Return (X, Y) of the center of cell containing provided text 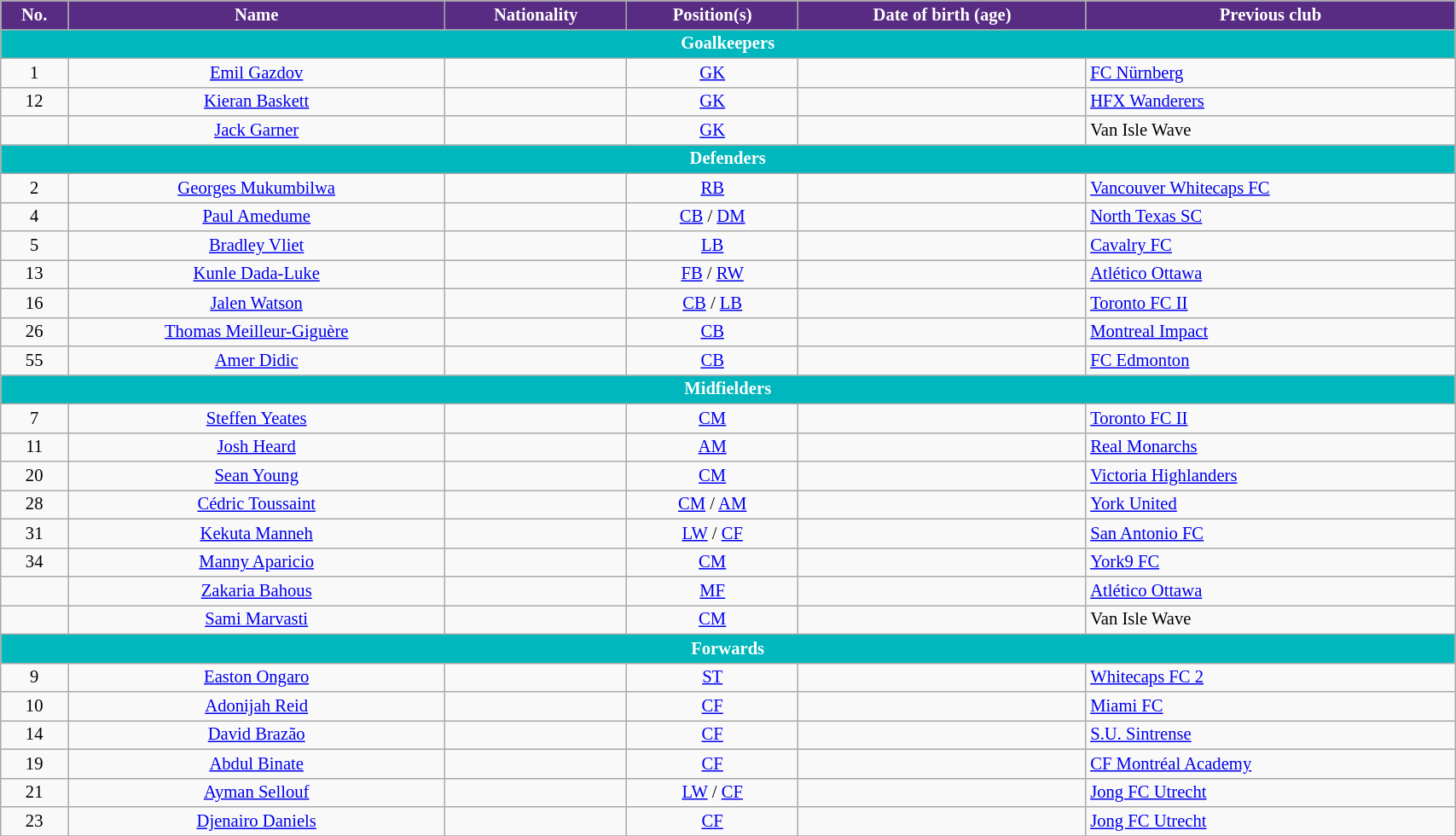
Jack Garner (257, 131)
14 (34, 734)
AM (711, 447)
Ayman Sellouf (257, 792)
Vancouver Whitecaps FC (1270, 188)
Montreal Impact (1270, 332)
20 (34, 475)
19 (34, 763)
David Brazão (257, 734)
Nationality (536, 15)
FC Edmonton (1270, 361)
Manny Aparicio (257, 562)
North Texas SC (1270, 217)
York United (1270, 504)
31 (34, 533)
Defenders (728, 159)
Kekuta Manneh (257, 533)
Victoria Highlanders (1270, 475)
10 (34, 705)
Cédric Toussaint (257, 504)
Real Monarchs (1270, 447)
RB (711, 188)
28 (34, 504)
Forwards (728, 648)
Sean Young (257, 475)
Date of birth (age) (942, 15)
7 (34, 418)
LB (711, 245)
Kieran Baskett (257, 102)
HFX Wanderers (1270, 102)
CB / DM (711, 217)
ST (711, 677)
Midfielders (728, 389)
Sami Marvasti (257, 619)
Bradley Vliet (257, 245)
34 (34, 562)
21 (34, 792)
FC Nürnberg (1270, 73)
55 (34, 361)
Cavalry FC (1270, 245)
23 (34, 821)
16 (34, 303)
Josh Heard (257, 447)
Zakaria Bahous (257, 591)
Position(s) (711, 15)
Emil Gazdov (257, 73)
Paul Amedume (257, 217)
4 (34, 217)
San Antonio FC (1270, 533)
Easton Ongaro (257, 677)
York9 FC (1270, 562)
Djenairo Daniels (257, 821)
Steffen Yeates (257, 418)
26 (34, 332)
Jalen Watson (257, 303)
Previous club (1270, 15)
Adonijah Reid (257, 705)
13 (34, 274)
2 (34, 188)
Miami FC (1270, 705)
Kunle Dada-Luke (257, 274)
1 (34, 73)
S.U. Sintrense (1270, 734)
CB / LB (711, 303)
Amer Didic (257, 361)
CM / AM (711, 504)
MF (711, 591)
Thomas Meilleur-Giguère (257, 332)
9 (34, 677)
Georges Mukumbilwa (257, 188)
12 (34, 102)
Whitecaps FC 2 (1270, 677)
Goalkeepers (728, 44)
No. (34, 15)
5 (34, 245)
FB / RW (711, 274)
11 (34, 447)
Name (257, 15)
Abdul Binate (257, 763)
CF Montréal Academy (1270, 763)
